Search for the cell housing the specified text and yield its (x, y) center coordinate. 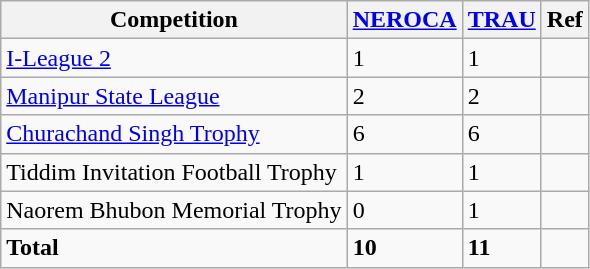
Total (174, 248)
Naorem Bhubon Memorial Trophy (174, 210)
11 (502, 248)
TRAU (502, 20)
Manipur State League (174, 96)
10 (404, 248)
Ref (564, 20)
I-League 2 (174, 58)
Tiddim Invitation Football Trophy (174, 172)
NEROCA (404, 20)
0 (404, 210)
Competition (174, 20)
Churachand Singh Trophy (174, 134)
